Output the (x, y) coordinate of the center of the cell containing the given text.  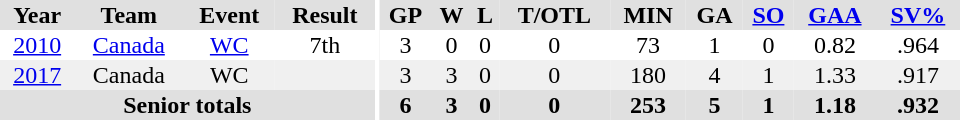
Senior totals (188, 105)
Event (229, 15)
6 (406, 105)
5 (714, 105)
W (452, 15)
T/OTL (554, 15)
7th (324, 45)
Year (37, 15)
GP (406, 15)
SO (768, 15)
2010 (37, 45)
180 (648, 75)
.932 (918, 105)
Team (128, 15)
1.33 (835, 75)
L (485, 15)
.917 (918, 75)
.964 (918, 45)
2017 (37, 75)
253 (648, 105)
4 (714, 75)
SV% (918, 15)
0.82 (835, 45)
GA (714, 15)
Result (324, 15)
1.18 (835, 105)
MIN (648, 15)
73 (648, 45)
GAA (835, 15)
